Extract the (X, Y) coordinate from the center of the cell holding the provided text.  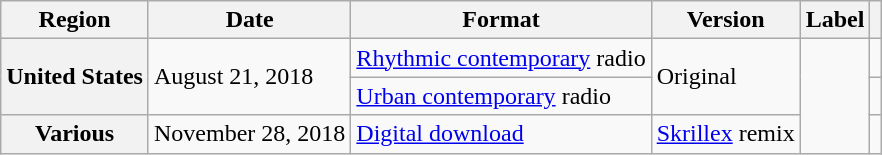
Original (726, 77)
Rhythmic contemporary radio (501, 58)
Version (726, 20)
United States (75, 77)
Date (249, 20)
Region (75, 20)
August 21, 2018 (249, 77)
Format (501, 20)
Digital download (501, 134)
Urban contemporary radio (501, 96)
November 28, 2018 (249, 134)
Various (75, 134)
Label (835, 20)
Skrillex remix (726, 134)
